Detect which cell encompasses the target text, then output its (X, Y) center coordinate. 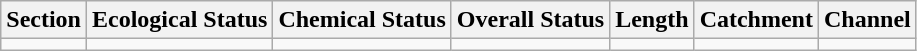
Ecological Status (179, 20)
Section (44, 20)
Catchment (756, 20)
Chemical Status (362, 20)
Channel (867, 20)
Overall Status (530, 20)
Length (652, 20)
